Pinpoint the cell where the given text exists, returning its (x, y) midpoint coordinate. 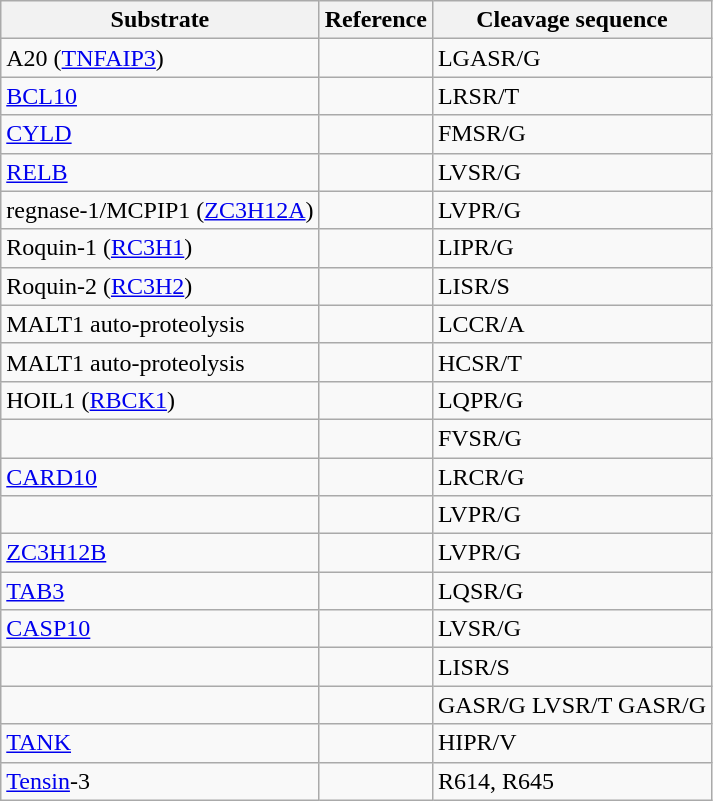
CARD10 (160, 477)
GASR/G LVSR/T GASR/G (572, 705)
Tensin-3 (160, 781)
FVSR/G (572, 438)
CYLD (160, 134)
LRCR/G (572, 477)
FMSR/G (572, 134)
LQSR/G (572, 591)
Reference (376, 20)
HIPR/V (572, 743)
TAB3 (160, 591)
A20 (TNFAIP3) (160, 58)
HOIL1 (RBCK1) (160, 400)
ZC3H12B (160, 553)
TANK (160, 743)
Cleavage sequence (572, 20)
BCL10 (160, 96)
RELB (160, 172)
CASP10 (160, 629)
R614, R645 (572, 781)
Substrate (160, 20)
Roquin-2 (RC3H2) (160, 286)
LRSR/T (572, 96)
LQPR/G (572, 400)
LGASR/G (572, 58)
LCCR/A (572, 324)
Roquin-1 (RC3H1) (160, 248)
HCSR/T (572, 362)
regnase-1/MCPIP1 (ZC3H12A) (160, 210)
LIPR/G (572, 248)
